Capture the cell that displays the provided text and extract its (X, Y) central coordinate. 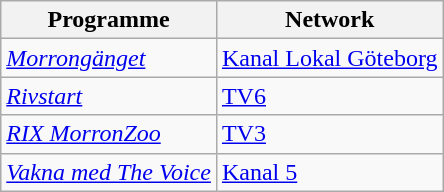
RIX MorronZoo (109, 134)
Rivstart (109, 96)
Network (330, 20)
TV3 (330, 134)
TV6 (330, 96)
Kanal 5 (330, 172)
Programme (109, 20)
Kanal Lokal Göteborg (330, 58)
Morrongänget (109, 58)
Vakna med The Voice (109, 172)
